Extract the (X, Y) coordinate from the center of the cell holding the provided text.  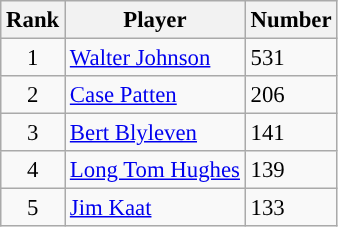
Jim Kaat (156, 208)
206 (291, 95)
Number (291, 20)
1 (33, 58)
Bert Blyleven (156, 133)
531 (291, 58)
3 (33, 133)
2 (33, 95)
Player (156, 20)
Long Tom Hughes (156, 170)
Walter Johnson (156, 58)
5 (33, 208)
141 (291, 133)
Rank (33, 20)
133 (291, 208)
4 (33, 170)
139 (291, 170)
Case Patten (156, 95)
